Identify which cell holds the provided text, then report its (x, y) central coordinate. 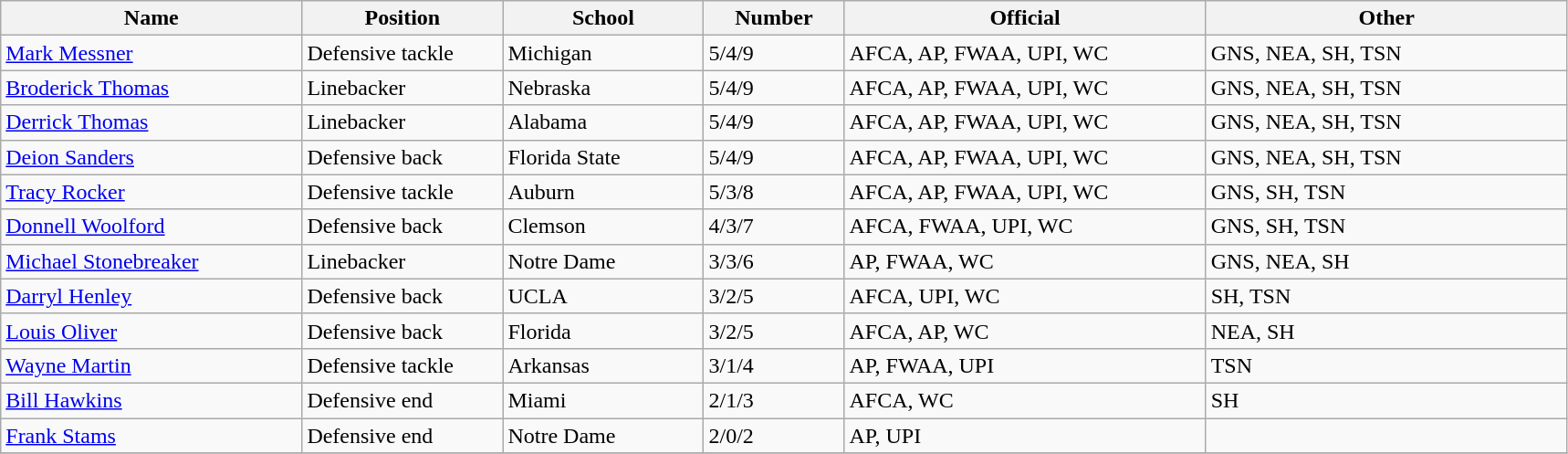
Mark Messner (152, 53)
TSN (1386, 365)
Other (1386, 18)
Michael Stonebreaker (152, 261)
2/0/2 (774, 436)
3/1/4 (774, 365)
3/3/6 (774, 261)
School (603, 18)
AFCA, UPI, WC (1025, 296)
AP, FWAA, WC (1025, 261)
AFCA, WC (1025, 400)
Bill Hawkins (152, 400)
Alabama (603, 122)
Broderick Thomas (152, 88)
SH (1386, 400)
Florida State (603, 157)
Nebraska (603, 88)
Darryl Henley (152, 296)
NEA, SH (1386, 331)
Position (402, 18)
GNS, NEA, SH (1386, 261)
5/3/8 (774, 192)
Number (774, 18)
2/1/3 (774, 400)
Arkansas (603, 365)
Florida (603, 331)
Frank Stams (152, 436)
Tracy Rocker (152, 192)
Official (1025, 18)
AP, FWAA, UPI (1025, 365)
Louis Oliver (152, 331)
Name (152, 18)
AFCA, AP, WC (1025, 331)
UCLA (603, 296)
Deion Sanders (152, 157)
Clemson (603, 227)
AP, UPI (1025, 436)
4/3/7 (774, 227)
Wayne Martin (152, 365)
Miami (603, 400)
SH, TSN (1386, 296)
Auburn (603, 192)
Derrick Thomas (152, 122)
AFCA, FWAA, UPI, WC (1025, 227)
Michigan (603, 53)
Donnell Woolford (152, 227)
